Return [x, y] of the center of cell containing provided text 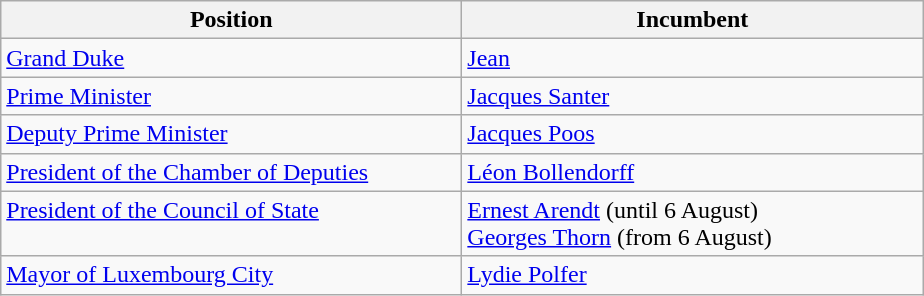
President of the Chamber of Deputies [232, 172]
Jacques Santer [692, 96]
Jacques Poos [692, 134]
Mayor of Luxembourg City [232, 275]
Grand Duke [232, 58]
Incumbent [692, 20]
Position [232, 20]
Prime Minister [232, 96]
Ernest Arendt (until 6 August) Georges Thorn (from 6 August) [692, 224]
Deputy Prime Minister [232, 134]
Léon Bollendorff [692, 172]
Jean [692, 58]
Lydie Polfer [692, 275]
President of the Council of State [232, 224]
